Find where the given text appears and provide that cell's center as [x, y] coordinate. 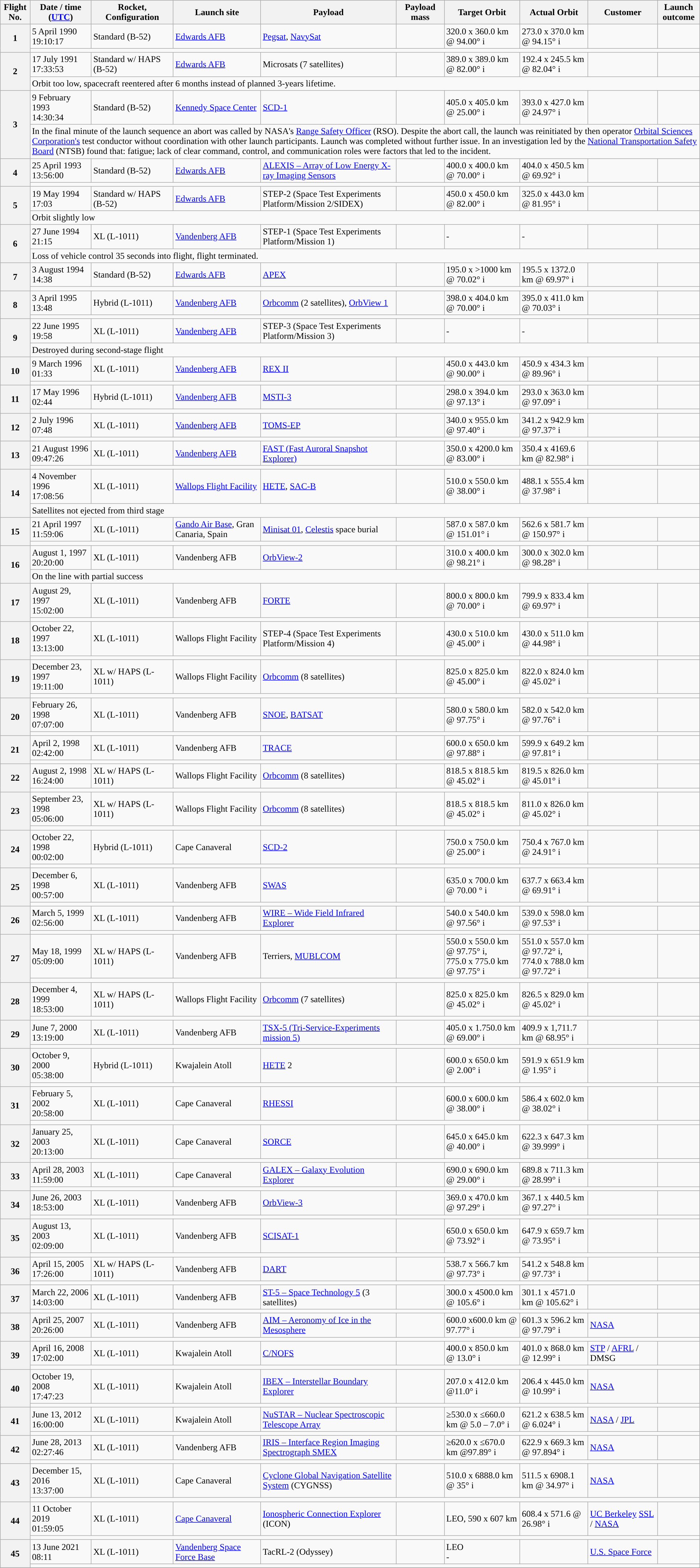
35 [16, 1238]
NuSTAR – Nuclear Spectroscopic Telescope Array [329, 1420]
12 [16, 427]
SWAS [329, 885]
Ionospheric Connection Explorer (ICON) [329, 1519]
9 March 199601:33 [61, 369]
310.0 x 400.0 km @ 98.21° i [482, 557]
Orbcomm (2 satellites), OrbView 1 [329, 303]
U.S. Space Force [623, 1552]
September 23, 199805:06:00 [61, 809]
HETE, SAC-B [329, 486]
825.0 x 825.0 km @ 45.00° i [482, 677]
37 [16, 1299]
34 [16, 1205]
750.0 x 750.0 km @ 25.00° i [482, 847]
488.1 x 555.4 km @ 37.98° i [554, 486]
On the line with partial success [365, 577]
621.2 x 638.5 km @ 6.024° i [554, 1420]
August 29, 199715:02:00 [61, 601]
C/NOFS [329, 1353]
645.0 x 645.0 km @ 40.00° i [482, 1142]
538.7 x 566.7 km @ 97.73° i [482, 1269]
300.0 x 302.0 km @ 98.28° i [554, 557]
811.0 x 826.0 km @ 45.02° i [554, 809]
401.0 x 868.0 km @ 12.99° i [554, 1353]
2 July 199607:48 [61, 425]
430.0 x 510.0 km @ 45.00° i [482, 639]
Minisat 01, Celestis space burial [329, 529]
Rocket, Configuration [132, 13]
647.9 x 659.7 km @ 73.95° i [554, 1236]
29 [16, 1034]
24 [16, 849]
39 [16, 1355]
FAST (Fast Auroral Snapshot Explorer) [329, 453]
DART [329, 1269]
405.0 x 1.750.0 km @ 69.00° i [482, 1032]
430.0 x 511.0 km @ 44.98° i [554, 639]
450.9 x 434.3 km @ 89.96° i [554, 369]
301.1 x 4571.0 km @ 105.62° i [554, 1297]
GALEX – Galaxy Evolution Explorer [329, 1175]
587.0 x 587.0 km @ 151.01° i [482, 529]
341.2 x 942.9 km @ 97.37° i [554, 425]
17 [16, 602]
325.0 x 443.0 km @ 81.95° i [554, 199]
Orbit too low, spacecraft reentered after 6 months instead of planned 3-years lifetime. [365, 83]
FORTE [329, 601]
689.8 x 711.3 km @ 28.99° i [554, 1175]
IRIS – Interface Region Imaging Spectrograph SMEX [329, 1448]
650.0 x 650.0 km @ 73.92° i [482, 1236]
Flight No. [16, 13]
38 [16, 1327]
195.5 x 1372.0 km @ 69.97° i [554, 275]
635.0 x 700.0 km @ 70.00 ° i [482, 885]
April 2, 199802:42:00 [61, 748]
409.9 x 1,711.7 km @ 68.95° i [554, 1032]
TacRL-2 (Odyssey) [329, 1552]
Kennedy Space Center [217, 107]
207.0 x 412.0 km @11.0° i [482, 1386]
Gando Air Base, Gran Canaria, Spain [217, 529]
December 4, 199918:53:00 [61, 999]
25 [16, 887]
42 [16, 1450]
5 [16, 205]
Satellites not ejected from third stage [365, 510]
30 [16, 1067]
550.0 x 550.0 km @ 97.75° i,775.0 x 775.0 km @ 97.75° i [482, 956]
450.0 x 450.0 km @ 82.00° i [482, 199]
551.0 x 557.0 km @ 97.72° i,774.0 x 788.0 km @ 97.72° i [554, 956]
350.4 x 4169.6 km @ 82.98° i [554, 453]
800.0 x 800.0 km @ 70.00° i [482, 601]
320.0 x 360.0 km @ 94.00° i [482, 36]
1 [16, 38]
393.0 x 427.0 km @ 24.97° i [554, 107]
398.0 x 404.0 km @ 70.00° i [482, 303]
21 August 199609:47:26 [61, 453]
622.9 x 669.3 km @ 97.894° i [554, 1448]
340.0 x 955.0 km @ 97.40° i [482, 425]
April 15, 200517:26:00 [61, 1269]
541.2 x 548.8 km @ 97.73° i [554, 1269]
NASA / JPL [623, 1420]
22 [16, 778]
8 [16, 305]
SCD-1 [329, 107]
608.4 x 571.6 @ 26.98° i [554, 1519]
405.0 x 405.0 km @ 25.00° i [482, 107]
LEO, 590 x 607 km [482, 1519]
206.4 x 445.0 km @ 10.99° i [554, 1386]
192.4 x 245.5 km @ 82.04° i [554, 64]
591.9 x 651.9 km @ 1.95° i [554, 1065]
Orbit slightly low [365, 217]
601.3 x 596.2 km @ 97.79° i [554, 1325]
REX II [329, 369]
27 [16, 958]
Target Orbit [482, 13]
Pegsat, NavySat [329, 36]
300.0 x 4500.0 km @ 105.6° i [482, 1297]
822.0 x 824.0 km @ 45.02° i [554, 677]
7 [16, 277]
31 [16, 1106]
19 May 199417:03 [61, 199]
44 [16, 1521]
400.0 x 850.0 km @ 13.0° i [482, 1353]
6 [16, 244]
HETE 2 [329, 1065]
SORCE [329, 1142]
June 13, 201216:00:00 [61, 1420]
August 2, 199816:24:00 [61, 776]
18 [16, 641]
February 5, 200220:58:00 [61, 1104]
ST-5 – Space Technology 5 (3 satellites) [329, 1297]
600.0 x 650.0 km @ 97.88° i [482, 748]
826.5 x 829.0 km @ 45.02° i [554, 999]
4 November 199617:08:56 [61, 486]
RHESSI [329, 1104]
June 7, 200013:19:00 [61, 1032]
August 13, 200302:09:00 [61, 1236]
21 April 199711:59:06 [61, 529]
Customer [623, 13]
October 19, 200817:47:23 [61, 1386]
APEX [329, 275]
May 18, 199905:09:00 [61, 956]
October 9, 200005:38:00 [61, 1065]
26 [16, 920]
43 [16, 1482]
600.0 x 600.0 km @ 38.00° i [482, 1104]
637.7 x 663.4 km @ 69.91° i [554, 885]
December 6, 199800:57:00 [61, 885]
389.0 x 389.0 km @ 82.00° i [482, 64]
582.0 x 542.0 km @ 97.76° i [554, 715]
10 [16, 371]
600.0 x 650.0 km @ 2.00° i [482, 1065]
36 [16, 1271]
Actual Orbit [554, 13]
395.0 x 411.0 km @ 70.03° i [554, 303]
December 23, 199719:11:00 [61, 677]
562.6 x 581.7 km @ 150.97° i [554, 529]
195.0 x >1000 km @ 70.02° i [482, 275]
750.4 x 767.0 km @ 24.91° i [554, 847]
ALEXIS – Array of Low Energy X-ray Imaging Sensors [329, 171]
March 22, 200614:03:00 [61, 1297]
539.0 x 598.0 km @ 97.53° i [554, 918]
TRACE [329, 748]
622.3 x 647.3 km @ 39.999° i [554, 1142]
599.9 x 649.2 km @ 97.81° i [554, 748]
580.0 x 580.0 km @ 97.75° i [482, 715]
April 16, 200817:02:00 [61, 1353]
400.0 x 400.0 km @ 70.00° i [482, 171]
510.0 x 6888.0 km @ 35° i [482, 1481]
9 February 199314:30:34 [61, 107]
April 25, 200720:26:00 [61, 1325]
11 [16, 399]
3 April 199513:48 [61, 303]
690.0 x 690.0 km @ 29.00° i [482, 1175]
20 [16, 717]
SCD-2 [329, 847]
273.0 x 370.0 km @ 94.15° i [554, 36]
April 28, 200311:59:00 [61, 1175]
TSX-5 (Tri-Service-Experiments mission 5) [329, 1032]
STP / AFRL / DMSG [623, 1353]
16 [16, 565]
33 [16, 1177]
Launch site [217, 13]
2 [16, 72]
22 June 199519:58 [61, 331]
Loss of vehicle control 35 seconds into flight, flight terminated. [365, 256]
511.5 x 6908.1 km @ 34.97° i [554, 1481]
SNOE, BATSAT [329, 715]
17 July 199117:33:53 [61, 64]
28 [16, 1001]
December 15, 201613:37:00 [61, 1481]
5 April 199019:10:17 [61, 36]
45 [16, 1554]
OrbView-3 [329, 1203]
13 [16, 455]
293.0 x 363.0 km @ 97.09° i [554, 397]
32 [16, 1144]
41 [16, 1421]
October 22, 199800:02:00 [61, 847]
WIRE – Wide Field Infrared Explorer [329, 918]
Microsats (7 satellites) [329, 64]
17 May 199602:44 [61, 397]
3 [16, 124]
Payload [329, 13]
14 [16, 493]
404.0 x 450.5 km @ 69.92° i [554, 171]
799.9 x 833.4 km @ 69.97° i [554, 601]
350.0 x 4200.0 km @ 83.00° i [482, 453]
23 [16, 811]
January 25, 200320:13:00 [61, 1142]
825.0 x 825.0 km @ 45.02° i [482, 999]
August 1, 199720:20:00 [61, 557]
≥530.0 x ≤660.0 km @ 5.0 – 7.0° i [482, 1420]
11 October 201901:59:05 [61, 1519]
13 June 202108:11 [61, 1552]
27 June 199421:15 [61, 236]
819.5 x 826.0 km @ 45.01° i [554, 776]
February 26, 199807:07:00 [61, 715]
Terriers, MUBLCOM [329, 956]
AIM – Aeronomy of Ice in the Mesosphere [329, 1325]
4 [16, 172]
June 26, 200318:53:00 [61, 1203]
UC Berkeley SSL / NASA [623, 1519]
510.0 x 550.0 km @ 38.00° i [482, 486]
TOMS-EP [329, 425]
450.0 x 443.0 km @ 90.00° i [482, 369]
STEP-4 (Space Test Experiments Platform/Mission 4) [329, 639]
Payload mass [420, 13]
586.4 x 602.0 km @ 38.02° i [554, 1104]
IBEX – Interstellar Boundary Explorer [329, 1386]
STEP-1 (Space Test Experiments Platform/Mission 1) [329, 236]
40 [16, 1389]
Date / time (UTC) [61, 13]
600.0 x600.0 km @ 97.77° i [482, 1325]
25 April 199313:56:00 [61, 171]
19 [16, 678]
Destroyed during second-stage flight [365, 350]
3 August 199414:38 [61, 275]
June 28, 201302:27:46 [61, 1448]
LEO- [482, 1552]
Cyclone Global Navigation Satellite System (CYGNSS) [329, 1481]
369.0 x 470.0 km @ 97.29° i [482, 1203]
15 [16, 532]
SCISAT-1 [329, 1236]
9 [16, 338]
Vandenberg Space Force Base [217, 1552]
Orbcomm (7 satellites) [329, 999]
MSTI-3 [329, 397]
STEP-2 (Space Test Experiments Platform/Mission 2/SIDEX) [329, 199]
October 22, 199713:13:00 [61, 639]
298.0 x 394.0 km @ 97.13° i [482, 397]
STEP-3 (Space Test Experiments Platform/Mission 3) [329, 331]
21 [16, 750]
≥620.0 x ≤670.0 km @97.89° i [482, 1448]
367.1 x 440.5 km @ 97.27° i [554, 1203]
March 5, 199902:56:00 [61, 918]
OrbView-2 [329, 557]
540.0 x 540.0 km @ 97.56° i [482, 918]
Launch outcome [679, 13]
